Output the [x, y] coordinate of the center of the cell containing the given text.  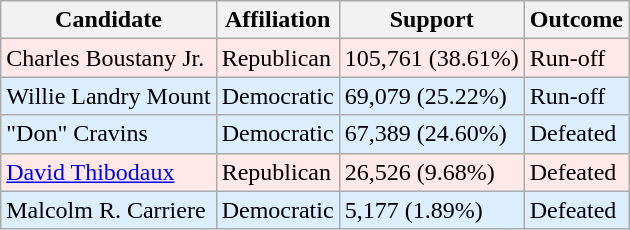
69,079 (25.22%) [432, 96]
Willie Landry Mount [108, 96]
"Don" Cravins [108, 134]
Support [432, 20]
Outcome [576, 20]
David Thibodaux [108, 172]
Affiliation [278, 20]
67,389 (24.60%) [432, 134]
5,177 (1.89%) [432, 210]
105,761 (38.61%) [432, 58]
26,526 (9.68%) [432, 172]
Malcolm R. Carriere [108, 210]
Candidate [108, 20]
Charles Boustany Jr. [108, 58]
